Locate the cell with the specified text and output its [x, y] center coordinate. 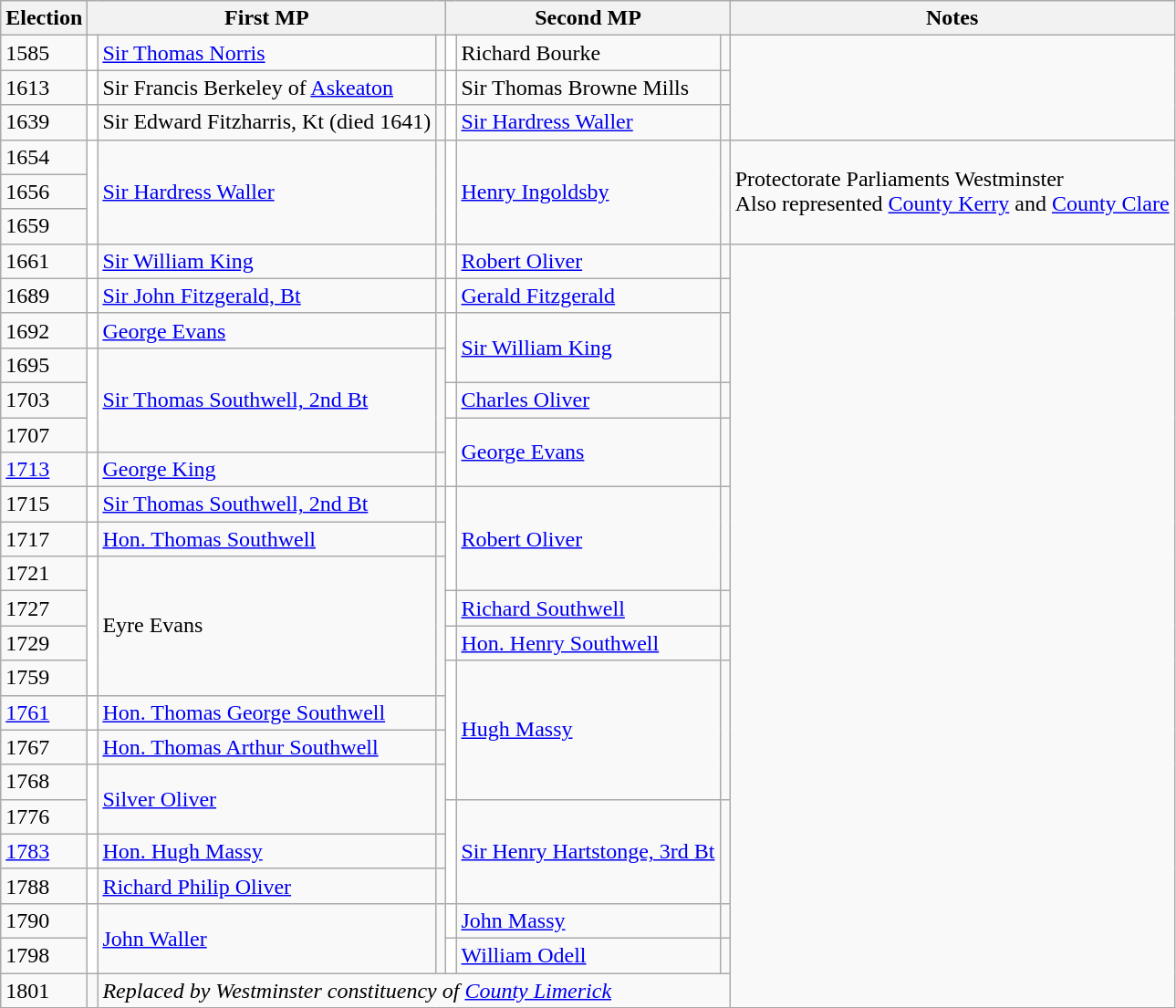
1703 [44, 400]
William Odell [588, 955]
Sir Thomas Norris [266, 53]
1715 [44, 504]
Hon. Hugh Massy [266, 851]
Silver Oliver [266, 799]
Replaced by Westminster constituency of County Limerick [414, 990]
1759 [44, 678]
1656 [44, 192]
Hon. Henry Southwell [588, 643]
1585 [44, 53]
1801 [44, 990]
Hugh Massy [588, 730]
1717 [44, 539]
1768 [44, 782]
1727 [44, 608]
1788 [44, 886]
Gerald Fitzgerald [588, 296]
George King [266, 470]
Richard Philip Oliver [266, 886]
Hon. Thomas Arthur Southwell [266, 747]
Sir Thomas Browne Mills [588, 88]
Henry Ingoldsby [588, 192]
Sir Edward Fitzharris, Kt (died 1641) [266, 122]
Sir John Fitzgerald, Bt [266, 296]
Protectorate Parliaments Westminster Also represented County Kerry and County Clare [952, 192]
1761 [44, 712]
1659 [44, 226]
1695 [44, 365]
1721 [44, 574]
First MP [266, 18]
Second MP [588, 18]
1639 [44, 122]
1707 [44, 435]
1613 [44, 88]
1713 [44, 470]
Richard Southwell [588, 608]
1692 [44, 330]
John Massy [588, 920]
John Waller [266, 938]
Hon. Thomas Southwell [266, 539]
Sir Henry Hartstonge, 3rd Bt [588, 851]
1790 [44, 920]
1798 [44, 955]
1783 [44, 851]
1689 [44, 296]
Notes [952, 18]
Hon. Thomas George Southwell [266, 712]
Charles Oliver [588, 400]
Sir Francis Berkeley of Askeaton [266, 88]
1729 [44, 643]
Election [44, 18]
1661 [44, 261]
Eyre Evans [266, 626]
1654 [44, 157]
Richard Bourke [588, 53]
1776 [44, 816]
1767 [44, 747]
